Find where the given text appears and provide that cell's center as (x, y) coordinate. 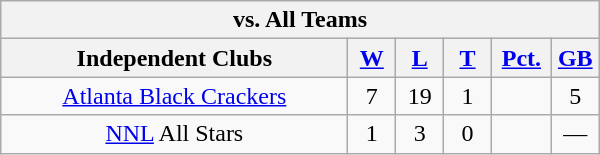
vs. All Teams (300, 20)
3 (420, 134)
W (372, 58)
Atlanta Black Crackers (174, 96)
19 (420, 96)
5 (575, 96)
7 (372, 96)
Pct. (521, 58)
— (575, 134)
GB (575, 58)
Independent Clubs (174, 58)
T (468, 58)
NNL All Stars (174, 134)
L (420, 58)
0 (468, 134)
